Return the (x, y) coordinate for the center point of the cell that contains the specified text.  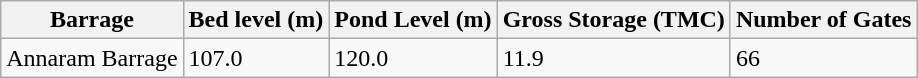
66 (824, 58)
Gross Storage (TMC) (614, 20)
120.0 (413, 58)
Number of Gates (824, 20)
Barrage (92, 20)
Bed level (m) (256, 20)
11.9 (614, 58)
Annaram Barrage (92, 58)
Pond Level (m) (413, 20)
107.0 (256, 58)
